For the text-containing cell, return its midpoint in (X, Y) coordinate format. 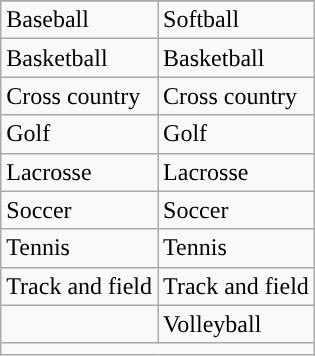
Baseball (80, 20)
Softball (236, 20)
Volleyball (236, 324)
